Return the (X, Y) coordinate for the center point of the cell that contains the specified text.  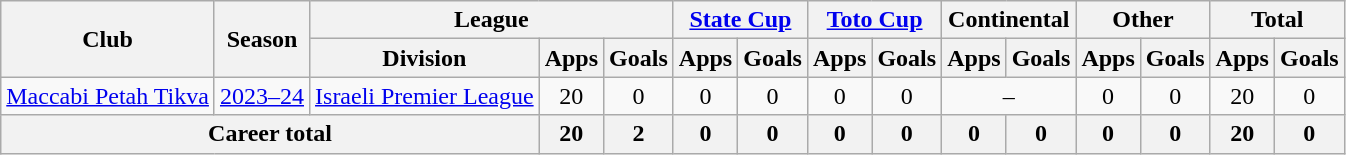
League (492, 20)
Other (1143, 20)
Total (1277, 20)
Season (262, 39)
– (1009, 96)
State Cup (740, 20)
Career total (270, 134)
2 (639, 134)
2023–24 (262, 96)
Division (425, 58)
Toto Cup (874, 20)
Maccabi Petah Tikva (108, 96)
Israeli Premier League (425, 96)
Club (108, 39)
Continental (1009, 20)
